Locate the cell with the specified text and output its [x, y] center coordinate. 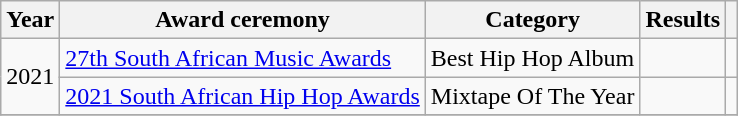
27th South African Music Awards [243, 58]
2021 [30, 77]
Category [532, 20]
2021 South African Hip Hop Awards [243, 96]
Best Hip Hop Album [532, 58]
Year [30, 20]
Results [683, 20]
Award ceremony [243, 20]
Mixtape Of The Year [532, 96]
